Search for the cell housing the specified text and yield its [x, y] center coordinate. 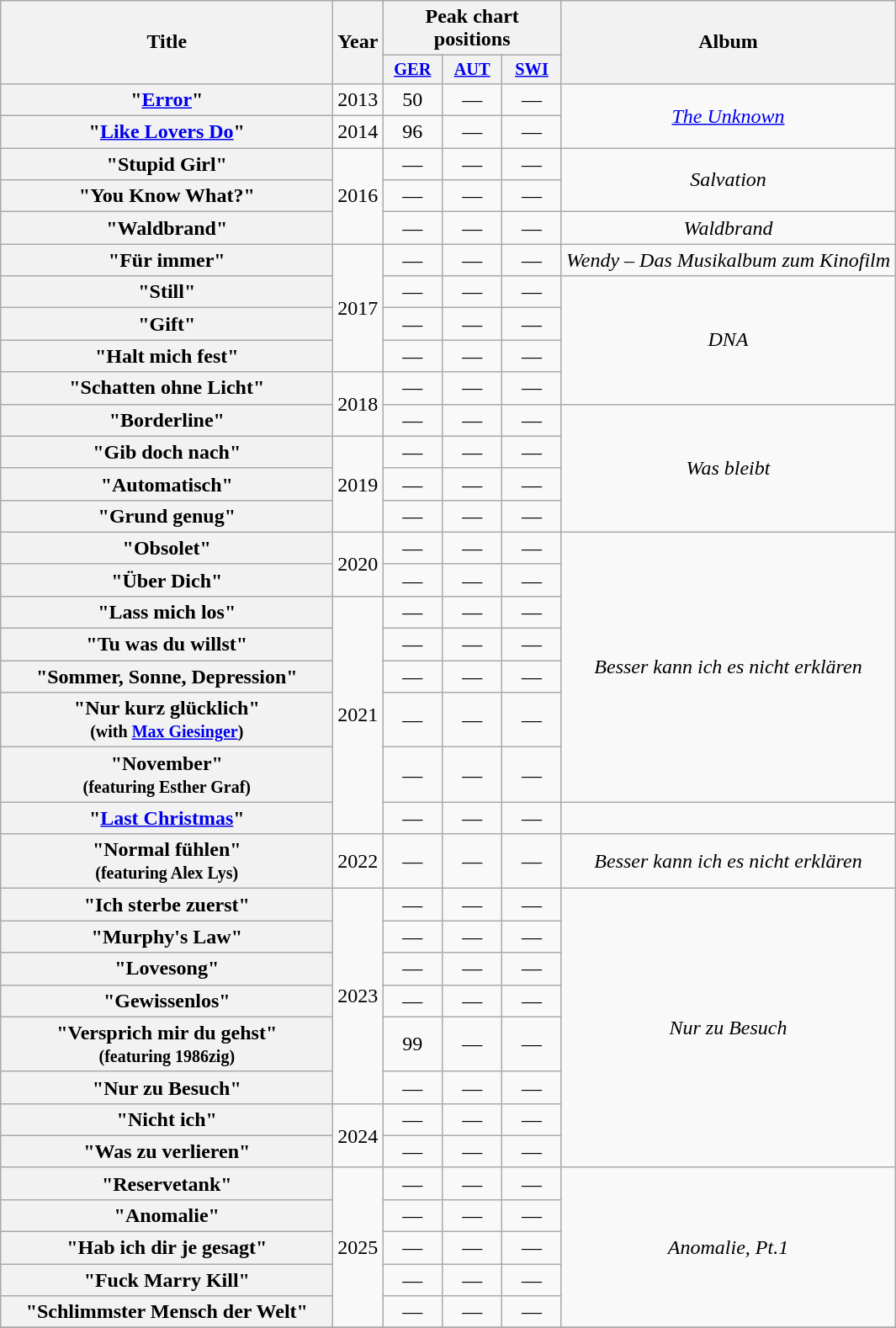
Salvation [728, 180]
"Waldbrand" [167, 228]
"Ich sterbe zuerst" [167, 905]
AUT [473, 70]
"Lovesong" [167, 969]
99 [412, 1044]
"Anomalie" [167, 1215]
Anomalie, Pt.1 [728, 1247]
2013 [358, 99]
Title [167, 42]
2024 [358, 1135]
"Nur kurz glücklich"(with Max Giesinger) [167, 720]
"Normal fühlen"(featuring Alex Lys) [167, 862]
DNA [728, 340]
"You Know What?" [167, 196]
Peak chart positions [473, 29]
96 [412, 132]
2018 [358, 404]
"November"(featuring Esther Graf) [167, 774]
Waldbrand [728, 228]
"Gewissenlos" [167, 1001]
2022 [358, 862]
2025 [358, 1247]
Was bleibt [728, 468]
"Last Christmas" [167, 818]
50 [412, 99]
"Gift" [167, 324]
Album [728, 42]
"Error" [167, 99]
SWI [532, 70]
2017 [358, 308]
"Für immer" [167, 260]
The Unknown [728, 115]
"Nur zu Besuch" [167, 1087]
"Like Lovers Do" [167, 132]
"Tu was du willst" [167, 645]
"Still" [167, 292]
2023 [358, 996]
Year [358, 42]
"Nicht ich" [167, 1119]
2020 [358, 564]
"Lass mich los" [167, 612]
2019 [358, 484]
"Obsolet" [167, 548]
Wendy – Das Musikalbum zum Kinofilm [728, 260]
"Gib doch nach" [167, 452]
"Stupid Girl" [167, 164]
2021 [358, 714]
"Automatisch" [167, 484]
"Borderline" [167, 420]
"Was zu verlieren" [167, 1151]
"Über Dich" [167, 580]
2016 [358, 196]
"Reservetank" [167, 1183]
Nur zu Besuch [728, 1028]
"Versprich mir du gehst"(featuring 1986zig) [167, 1044]
"Schatten ohne Licht" [167, 388]
"Schlimmster Mensch der Welt" [167, 1312]
"Murphy's Law" [167, 937]
"Hab ich dir je gesagt" [167, 1248]
2014 [358, 132]
GER [412, 70]
"Grund genug" [167, 516]
"Fuck Marry Kill" [167, 1280]
"Halt mich fest" [167, 356]
"Sommer, Sonne, Depression" [167, 677]
